Identify which cell holds the provided text, then report its [x, y] central coordinate. 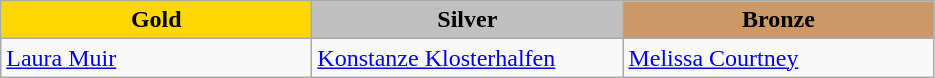
Melissa Courtney [778, 58]
Konstanze Klosterhalfen [468, 58]
Bronze [778, 20]
Gold [156, 20]
Laura Muir [156, 58]
Silver [468, 20]
